Determine the [X, Y] coordinate at the center of the cell enclosing the given text.  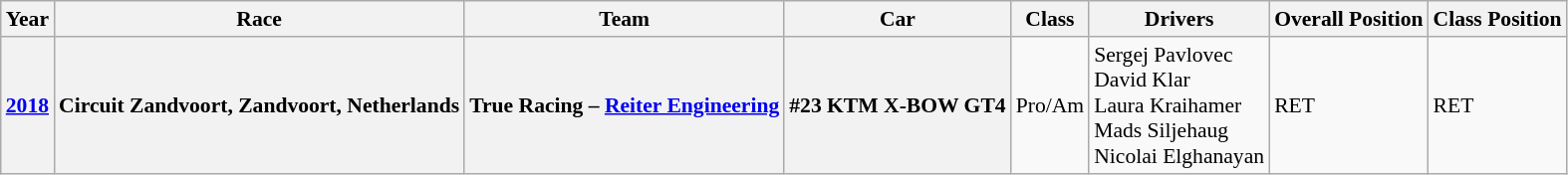
Overall Position [1349, 19]
Drivers [1179, 19]
Year [28, 19]
True Racing – Reiter Engineering [624, 105]
Circuit Zandvoort, Zandvoort, Netherlands [259, 105]
Sergej Pavlovec David Klar Laura Kraihamer Mads Siljehaug Nicolai Elghanayan [1179, 105]
#23 KTM X-BOW GT4 [897, 105]
2018 [28, 105]
Pro/Am [1050, 105]
Race [259, 19]
Class Position [1498, 19]
Class [1050, 19]
Car [897, 19]
Team [624, 19]
